Determine the [X, Y] coordinate at the center of the cell enclosing the given text.  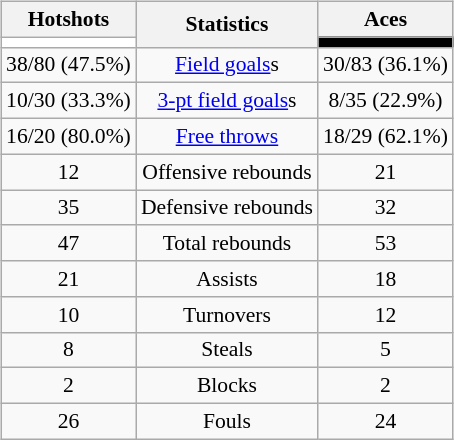
18/29 (62.1%) [386, 136]
Turnovers [227, 314]
53 [386, 243]
Field goalss [227, 65]
Assists [227, 279]
Aces [386, 19]
Steals [227, 350]
30/83 (36.1%) [386, 65]
16/20 (80.0%) [68, 136]
Statistics [227, 24]
3-pt field goalss [227, 101]
5 [386, 350]
Hotshots [68, 19]
8/35 (22.9%) [386, 101]
35 [68, 208]
10/30 (33.3%) [68, 101]
32 [386, 208]
Total rebounds [227, 243]
Blocks [227, 386]
18 [386, 279]
38/80 (47.5%) [68, 65]
26 [68, 421]
24 [386, 421]
47 [68, 243]
Defensive rebounds [227, 208]
8 [68, 350]
10 [68, 314]
Offensive rebounds [227, 172]
Free throws [227, 136]
Fouls [227, 421]
